Capture the cell that displays the provided text and extract its (x, y) central coordinate. 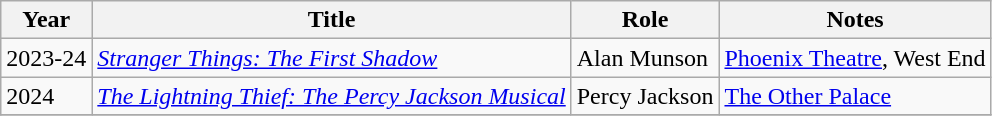
Title (332, 20)
Role (645, 20)
Alan Munson (645, 58)
Percy Jackson (645, 96)
The Lightning Thief: The Percy Jackson Musical (332, 96)
2024 (46, 96)
Notes (855, 20)
The Other Palace (855, 96)
Stranger Things: The First Shadow (332, 58)
2023-24 (46, 58)
Phoenix Theatre, West End (855, 58)
Year (46, 20)
